Find where the given text appears and provide that cell's center as [x, y] coordinate. 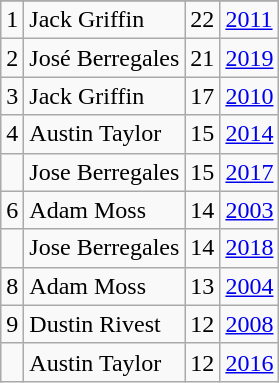
2014 [250, 134]
2003 [250, 210]
4 [12, 134]
José Berregales [104, 58]
2011 [250, 20]
2016 [250, 362]
13 [202, 286]
Dustin Rivest [104, 324]
9 [12, 324]
1 [12, 20]
2018 [250, 248]
21 [202, 58]
2004 [250, 286]
2019 [250, 58]
2008 [250, 324]
3 [12, 96]
6 [12, 210]
2017 [250, 172]
22 [202, 20]
2010 [250, 96]
17 [202, 96]
8 [12, 286]
2 [12, 58]
